Search for the cell housing the specified text and yield its [x, y] center coordinate. 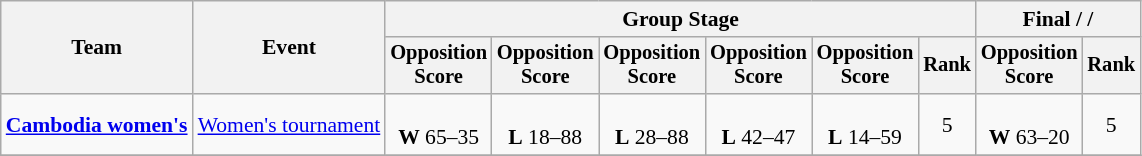
L 28–88 [652, 124]
Event [290, 48]
Final / / [1058, 19]
W 65–35 [438, 124]
L 14–59 [866, 124]
Group Stage [680, 19]
W 63–20 [1030, 124]
Women's tournament [290, 124]
Cambodia women's [97, 124]
L 42–47 [758, 124]
Team [97, 48]
L 18–88 [546, 124]
